Detect which cell encompasses the target text, then output its (X, Y) center coordinate. 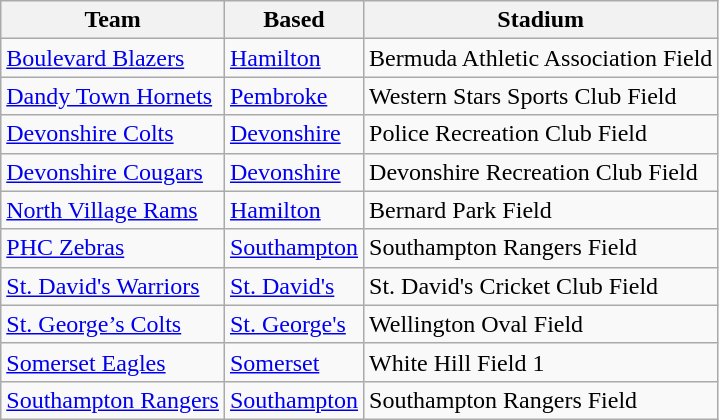
St. George’s Colts (113, 324)
Somerset Eagles (113, 362)
Wellington Oval Field (541, 324)
Based (294, 20)
PHC Zebras (113, 248)
Devonshire Recreation Club Field (541, 172)
White Hill Field 1 (541, 362)
Stadium (541, 20)
Southampton Rangers (113, 400)
St. David's Warriors (113, 286)
Dandy Town Hornets (113, 96)
St. George's (294, 324)
Devonshire Cougars (113, 172)
Western Stars Sports Club Field (541, 96)
Police Recreation Club Field (541, 134)
Bermuda Athletic Association Field (541, 58)
Devonshire Colts (113, 134)
St. David's Cricket Club Field (541, 286)
Bernard Park Field (541, 210)
Pembroke (294, 96)
Team (113, 20)
North Village Rams (113, 210)
Boulevard Blazers (113, 58)
Somerset (294, 362)
St. David's (294, 286)
